Provide the [X, Y] coordinate of the cell's center where the given text is located.  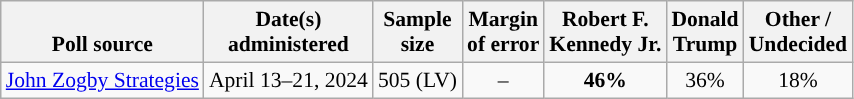
Poll source [102, 32]
36% [704, 80]
– [503, 80]
18% [798, 80]
Other /Undecided [798, 32]
46% [605, 80]
Date(s)administered [288, 32]
John Zogby Strategies [102, 80]
DonaldTrump [704, 32]
Samplesize [418, 32]
505 (LV) [418, 80]
April 13–21, 2024 [288, 80]
Marginof error [503, 32]
Robert F.Kennedy Jr. [605, 32]
